Locate the cell with the specified text and output its (X, Y) center coordinate. 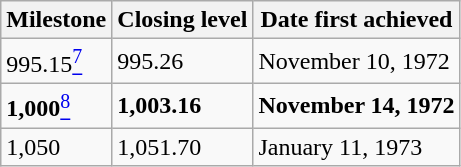
1,051.70 (182, 147)
November 10, 1972 (356, 62)
1,050 (56, 147)
November 14, 1972 (356, 106)
Date first achieved (356, 20)
1,0008 (56, 106)
995.26 (182, 62)
January 11, 1973 (356, 147)
1,003.16 (182, 106)
Closing level (182, 20)
Milestone (56, 20)
995.157 (56, 62)
